Capture the cell that displays the provided text and extract its [X, Y] central coordinate. 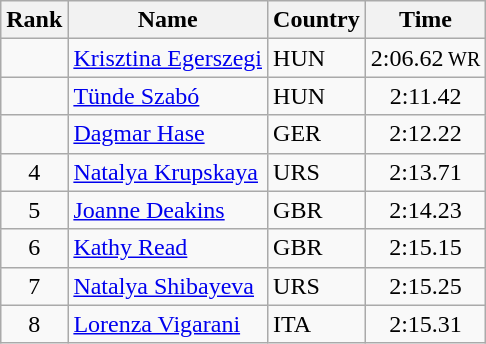
Time [426, 20]
Tünde Szabó [168, 96]
2:13.71 [426, 172]
2:06.62 WR [426, 58]
6 [34, 248]
Kathy Read [168, 248]
Rank [34, 20]
Country [317, 20]
7 [34, 286]
2:15.25 [426, 286]
2:11.42 [426, 96]
Natalya Shibayeva [168, 286]
4 [34, 172]
Natalya Krupskaya [168, 172]
2:15.15 [426, 248]
Name [168, 20]
ITA [317, 324]
5 [34, 210]
8 [34, 324]
Lorenza Vigarani [168, 324]
Krisztina Egerszegi [168, 58]
2:12.22 [426, 134]
GER [317, 134]
Joanne Deakins [168, 210]
Dagmar Hase [168, 134]
2:14.23 [426, 210]
2:15.31 [426, 324]
